Provide the (x, y) coordinate of the cell's center where the given text is located.  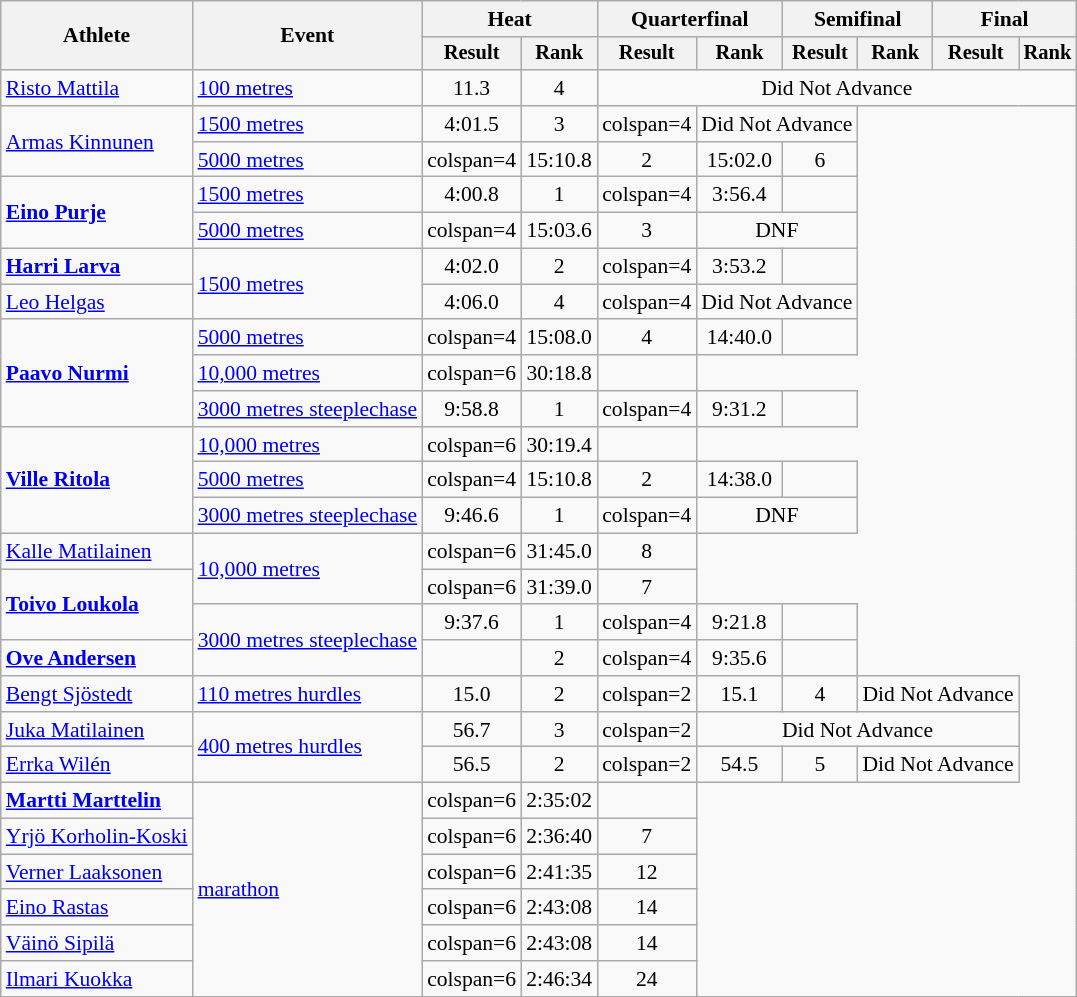
9:31.2 (739, 409)
11.3 (472, 88)
14:38.0 (739, 480)
Bengt Sjöstedt (97, 694)
8 (646, 552)
3:56.4 (739, 195)
15:03.6 (559, 231)
Ville Ritola (97, 480)
4:06.0 (472, 302)
4:02.0 (472, 267)
Verner Laaksonen (97, 872)
Armas Kinnunen (97, 142)
Leo Helgas (97, 302)
2:36:40 (559, 837)
9:35.6 (739, 658)
Ilmari Kuokka (97, 979)
3:53.2 (739, 267)
54.5 (739, 765)
Semifinal (858, 19)
2:35:02 (559, 801)
12 (646, 872)
56.7 (472, 730)
110 metres hurdles (308, 694)
6 (820, 160)
9:21.8 (739, 623)
Eino Rastas (97, 908)
4:00.8 (472, 195)
2:41:35 (559, 872)
Kalle Matilainen (97, 552)
56.5 (472, 765)
Toivo Loukola (97, 604)
Yrjö Korholin-Koski (97, 837)
31:39.0 (559, 587)
30:19.4 (559, 445)
400 metres hurdles (308, 748)
Final (1004, 19)
Risto Mattila (97, 88)
Eino Purje (97, 212)
9:58.8 (472, 409)
5 (820, 765)
2:46:34 (559, 979)
15:08.0 (559, 338)
15.1 (739, 694)
Athlete (97, 36)
14:40.0 (739, 338)
Event (308, 36)
Harri Larva (97, 267)
marathon (308, 890)
15:02.0 (739, 160)
4:01.5 (472, 124)
9:46.6 (472, 516)
Ove Andersen (97, 658)
15.0 (472, 694)
Quarterfinal (690, 19)
9:37.6 (472, 623)
31:45.0 (559, 552)
Martti Marttelin (97, 801)
24 (646, 979)
Väinö Sipilä (97, 943)
100 metres (308, 88)
Paavo Nurmi (97, 374)
Heat (510, 19)
Errka Wilén (97, 765)
Juka Matilainen (97, 730)
30:18.8 (559, 373)
